Output the [x, y] coordinate of the center of the cell containing the given text.  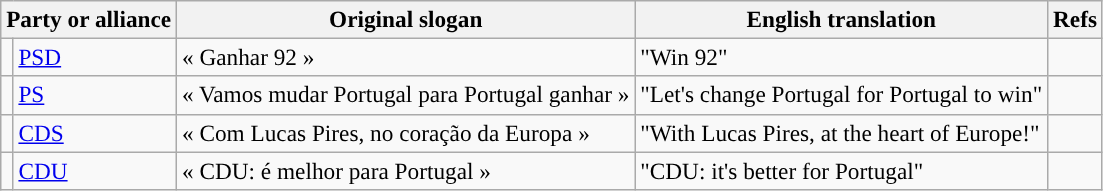
CDS [95, 133]
« Ganhar 92 » [406, 57]
PSD [95, 57]
« Vamos mudar Portugal para Portugal ganhar » [406, 95]
Original slogan [406, 19]
"With Lucas Pires, at the heart of Europe!" [842, 133]
English translation [842, 19]
CDU [95, 170]
PS [95, 95]
« CDU: é melhor para Portugal » [406, 170]
"CDU: it's better for Portugal" [842, 170]
"Win 92" [842, 57]
« Com Lucas Pires, no coração da Europa » [406, 133]
Party or alliance [89, 19]
Refs [1076, 19]
"Let's change Portugal for Portugal to win" [842, 95]
